For the text-containing cell, return its midpoint in (X, Y) coordinate format. 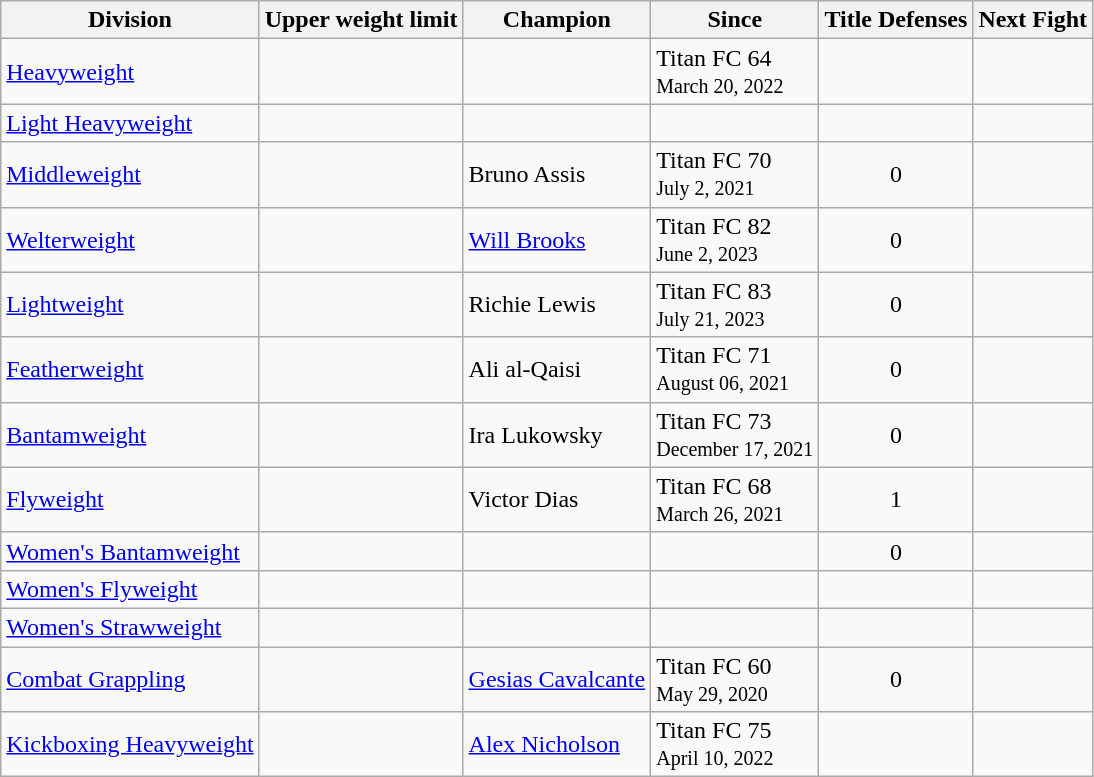
Champion (557, 20)
Division (130, 20)
Alex Nicholson (557, 744)
Bruno Assis (557, 174)
Richie Lewis (557, 304)
Since (735, 20)
Ali al-Qaisi (557, 370)
Women's Flyweight (130, 589)
Featherweight (130, 370)
Upper weight limit (361, 20)
Women's Strawweight (130, 627)
Titan FC 60 May 29, 2020 (735, 678)
Titan FC 68 March 26, 2021 (735, 500)
Kickboxing Heavyweight (130, 744)
Bantamweight (130, 434)
Title Defenses (896, 20)
Lightweight (130, 304)
Next Fight (1033, 20)
Combat Grappling (130, 678)
Heavyweight (130, 72)
Titan FC 64 March 20, 2022 (735, 72)
Victor Dias (557, 500)
Titan FC 73 December 17, 2021 (735, 434)
Titan FC 75 April 10, 2022 (735, 744)
1 (896, 500)
Titan FC 70 July 2, 2021 (735, 174)
Gesias Cavalcante (557, 678)
Ira Lukowsky (557, 434)
Women's Bantamweight (130, 551)
Welterweight (130, 240)
Titan FC 82 June 2, 2023 (735, 240)
Flyweight (130, 500)
Will Brooks (557, 240)
Titan FC 71 August 06, 2021 (735, 370)
Middleweight (130, 174)
Light Heavyweight (130, 123)
Titan FC 83 July 21, 2023 (735, 304)
